Pinpoint the cell where the given text exists, returning its [x, y] midpoint coordinate. 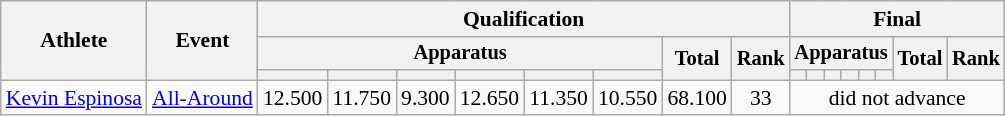
did not advance [896, 98]
11.350 [558, 98]
Kevin Espinosa [74, 98]
All-Around [202, 98]
10.550 [628, 98]
11.750 [362, 98]
12.500 [292, 98]
68.100 [696, 98]
33 [761, 98]
Athlete [74, 40]
Qualification [524, 19]
Event [202, 40]
Final [896, 19]
9.300 [426, 98]
12.650 [490, 98]
